Find where the given text appears and provide that cell's center as (X, Y) coordinate. 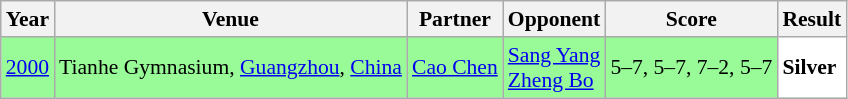
Tianhe Gymnasium, Guangzhou, China (230, 68)
Cao Chen (455, 68)
5–7, 5–7, 7–2, 5–7 (691, 68)
Result (812, 19)
Opponent (554, 19)
2000 (28, 68)
Venue (230, 19)
Silver (812, 68)
Score (691, 19)
Partner (455, 19)
Sang Yang Zheng Bo (554, 68)
Year (28, 19)
